For the text-containing cell, return its midpoint in (x, y) coordinate format. 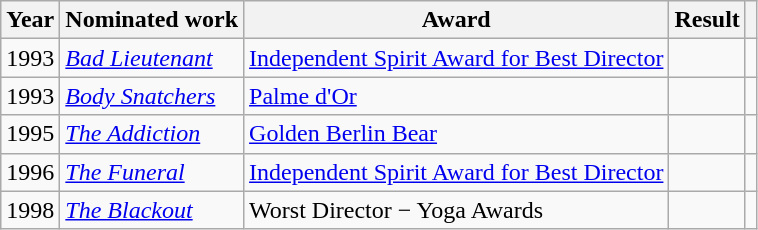
Award (456, 20)
Result (707, 20)
Worst Director − Yoga Awards (456, 210)
Golden Berlin Bear (456, 134)
Nominated work (152, 20)
Bad Lieutenant (152, 58)
Palme d'Or (456, 96)
Year (30, 20)
1998 (30, 210)
1995 (30, 134)
The Blackout (152, 210)
The Addiction (152, 134)
1996 (30, 172)
Body Snatchers (152, 96)
The Funeral (152, 172)
